Find where the given text appears and provide that cell's center as (x, y) coordinate. 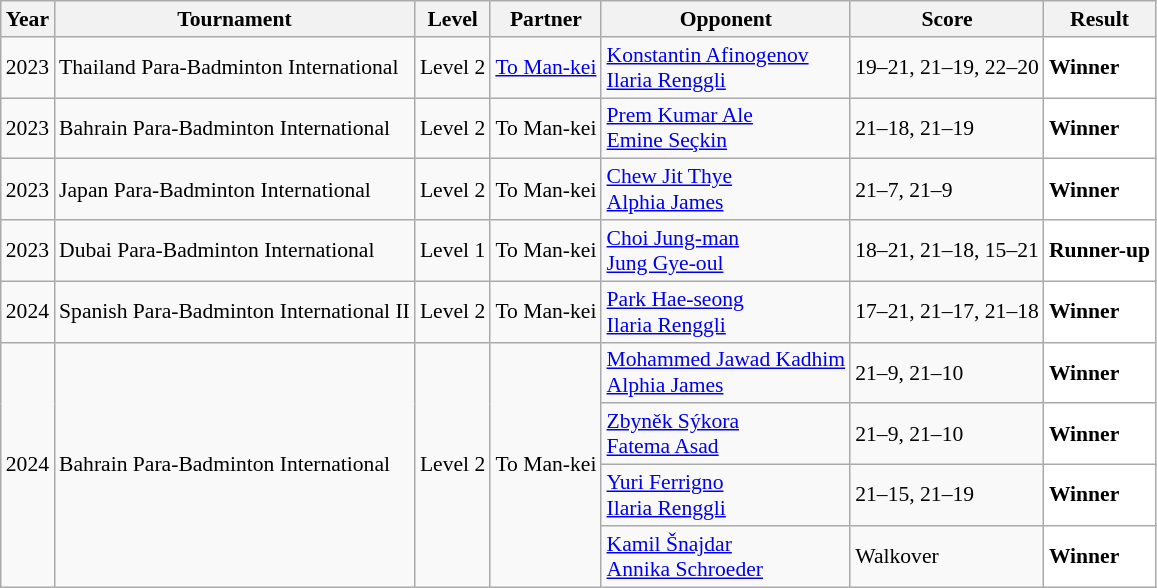
19–21, 21–19, 22–20 (947, 68)
Score (947, 19)
Konstantin Afinogenov Ilaria Renggli (726, 68)
18–21, 21–18, 15–21 (947, 250)
Tournament (234, 19)
Chew Jit Thye Alphia James (726, 190)
Result (1100, 19)
Japan Para-Badminton International (234, 190)
Level 1 (452, 250)
Year (28, 19)
Dubai Para-Badminton International (234, 250)
21–18, 21–19 (947, 128)
Thailand Para-Badminton International (234, 68)
Park Hae-seong Ilaria Renggli (726, 312)
Prem Kumar Ale Emine Seçkin (726, 128)
Runner-up (1100, 250)
Zbyněk Sýkora Fatema Asad (726, 434)
Spanish Para-Badminton International II (234, 312)
Mohammed Jawad Kadhim Alphia James (726, 372)
Opponent (726, 19)
Choi Jung-man Jung Gye-oul (726, 250)
17–21, 21–17, 21–18 (947, 312)
Level (452, 19)
Walkover (947, 556)
Yuri Ferrigno Ilaria Renggli (726, 496)
21–7, 21–9 (947, 190)
Partner (546, 19)
21–15, 21–19 (947, 496)
Kamil Šnajdar Annika Schroeder (726, 556)
